Return the [X, Y] coordinate for the center point of the cell that contains the specified text.  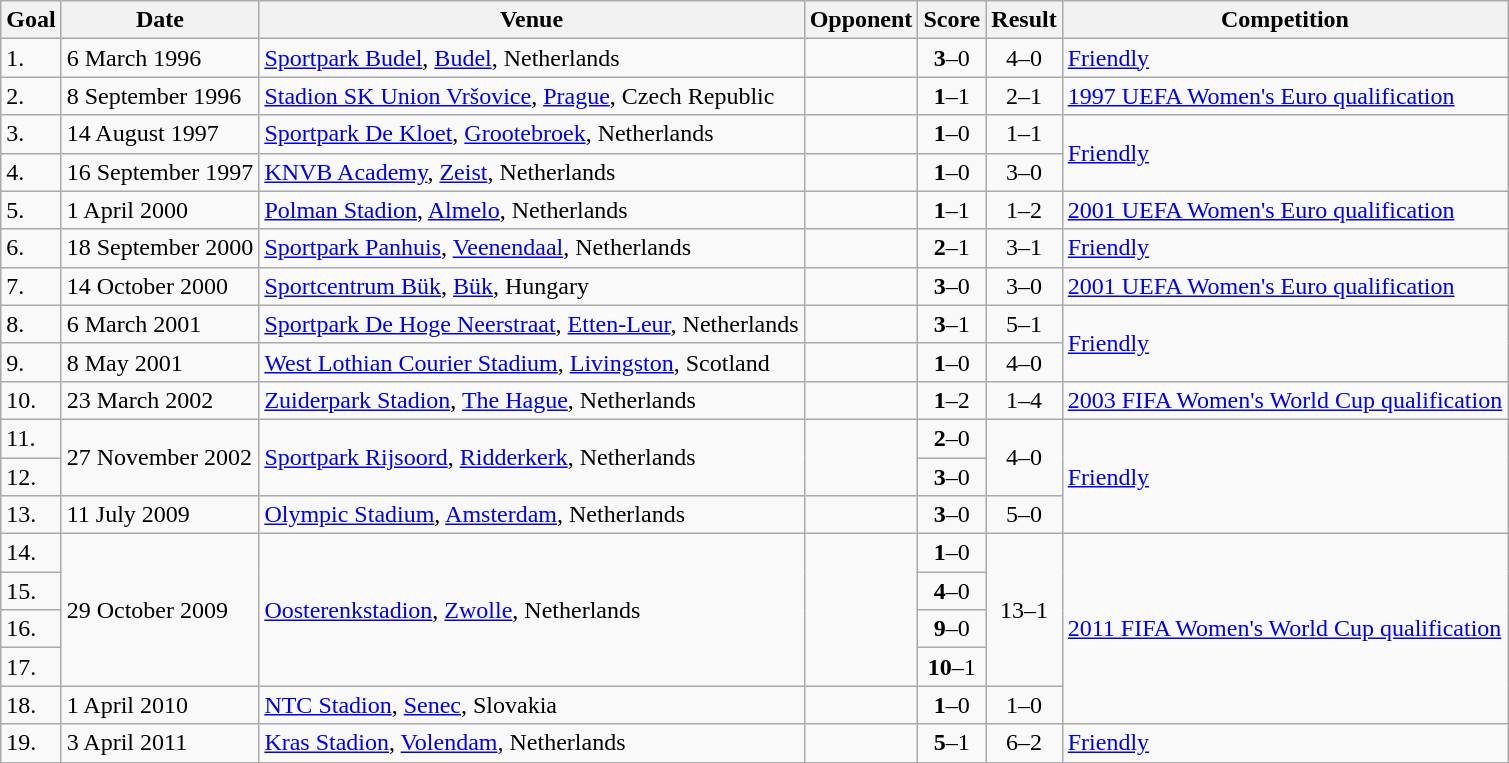
NTC Stadion, Senec, Slovakia [532, 705]
5–0 [1024, 515]
1–4 [1024, 400]
Sportpark Panhuis, Veenendaal, Netherlands [532, 248]
6 March 2001 [160, 324]
2. [31, 96]
Date [160, 20]
8. [31, 324]
11. [31, 438]
15. [31, 591]
Competition [1285, 20]
Zuiderpark Stadion, The Hague, Netherlands [532, 400]
KNVB Academy, Zeist, Netherlands [532, 172]
11 July 2009 [160, 515]
Result [1024, 20]
Sportpark Rijsoord, Ridderkerk, Netherlands [532, 457]
Venue [532, 20]
8 September 1996 [160, 96]
3. [31, 134]
18. [31, 705]
10–1 [952, 667]
1. [31, 58]
Sportpark Budel, Budel, Netherlands [532, 58]
1 April 2010 [160, 705]
14 August 1997 [160, 134]
14. [31, 553]
6 March 1996 [160, 58]
1 April 2000 [160, 210]
9–0 [952, 629]
8 May 2001 [160, 362]
Opponent [861, 20]
1997 UEFA Women's Euro qualification [1285, 96]
Sportpark De Hoge Neerstraat, Etten-Leur, Netherlands [532, 324]
13. [31, 515]
Sportpark De Kloet, Grootebroek, Netherlands [532, 134]
16. [31, 629]
29 October 2009 [160, 610]
2011 FIFA Women's World Cup qualification [1285, 629]
Goal [31, 20]
2003 FIFA Women's World Cup qualification [1285, 400]
Polman Stadion, Almelo, Netherlands [532, 210]
Kras Stadion, Volendam, Netherlands [532, 743]
19. [31, 743]
18 September 2000 [160, 248]
4. [31, 172]
Sportcentrum Bük, Bük, Hungary [532, 286]
6. [31, 248]
16 September 1997 [160, 172]
14 October 2000 [160, 286]
10. [31, 400]
5. [31, 210]
17. [31, 667]
2–0 [952, 438]
12. [31, 477]
3 April 2011 [160, 743]
Olympic Stadium, Amsterdam, Netherlands [532, 515]
West Lothian Courier Stadium, Livingston, Scotland [532, 362]
23 March 2002 [160, 400]
7. [31, 286]
13–1 [1024, 610]
Stadion SK Union Vršovice, Prague, Czech Republic [532, 96]
Score [952, 20]
Oosterenkstadion, Zwolle, Netherlands [532, 610]
6–2 [1024, 743]
27 November 2002 [160, 457]
9. [31, 362]
